Extract the (X, Y) coordinate from the center of the cell holding the provided text.  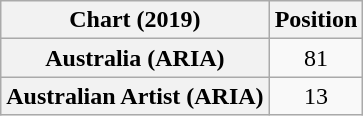
81 (316, 58)
Australian Artist (ARIA) (135, 96)
Chart (2019) (135, 20)
Position (316, 20)
13 (316, 96)
Australia (ARIA) (135, 58)
